From the cell containing the given text, extract its center point as (x, y) coordinate. 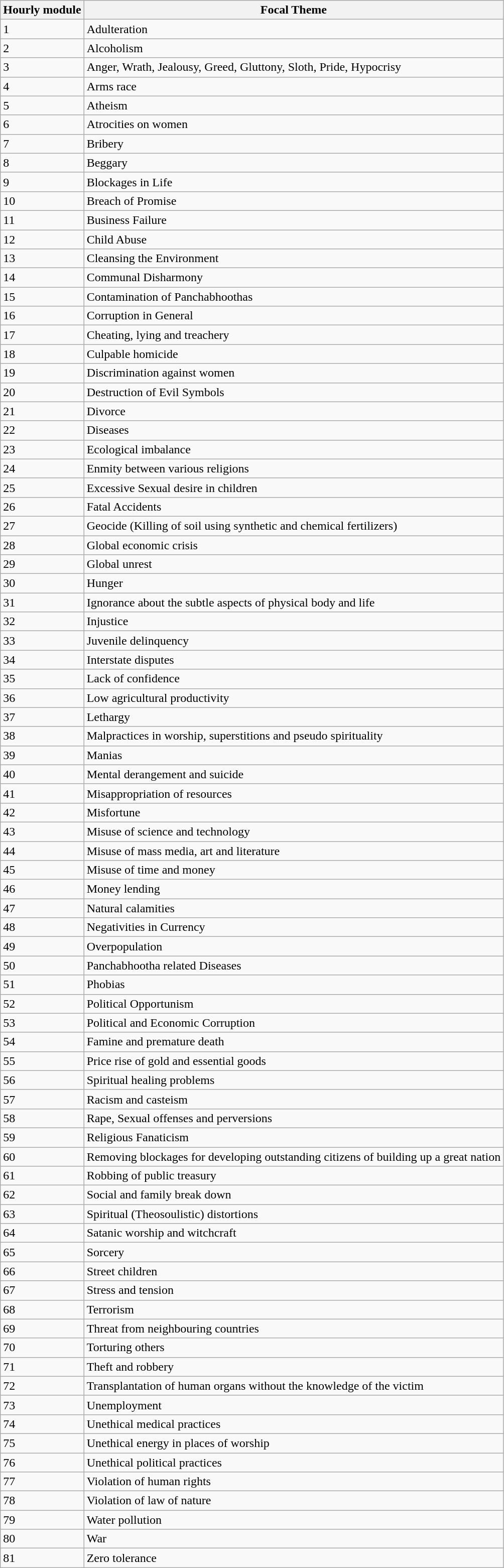
74 (42, 1424)
Transplantation of human organs without the knowledge of the victim (294, 1386)
Communal Disharmony (294, 278)
Stress and tension (294, 1290)
Religious Fanaticism (294, 1137)
Zero tolerance (294, 1558)
33 (42, 641)
Fatal Accidents (294, 507)
Discrimination against women (294, 373)
13 (42, 259)
66 (42, 1271)
59 (42, 1137)
28 (42, 545)
24 (42, 468)
1 (42, 29)
18 (42, 354)
Juvenile delinquency (294, 641)
Sorcery (294, 1252)
46 (42, 889)
Social and family break down (294, 1195)
Robbing of public treasury (294, 1176)
31 (42, 602)
67 (42, 1290)
Destruction of Evil Symbols (294, 392)
Famine and premature death (294, 1042)
77 (42, 1482)
45 (42, 870)
11 (42, 220)
Unethical medical practices (294, 1424)
Panchabhootha related Diseases (294, 966)
Beggary (294, 163)
60 (42, 1156)
23 (42, 449)
Rape, Sexual offenses and perversions (294, 1118)
Global economic crisis (294, 545)
30 (42, 583)
41 (42, 793)
Misappropriation of resources (294, 793)
Adulteration (294, 29)
25 (42, 488)
34 (42, 660)
61 (42, 1176)
Arms race (294, 86)
Spiritual healing problems (294, 1080)
53 (42, 1023)
52 (42, 1004)
Alcoholism (294, 48)
20 (42, 392)
9 (42, 182)
44 (42, 851)
Price rise of gold and essential goods (294, 1061)
Violation of human rights (294, 1482)
38 (42, 736)
Water pollution (294, 1520)
Anger, Wrath, Jealousy, Greed, Gluttony, Sloth, Pride, Hypocrisy (294, 67)
62 (42, 1195)
Torturing others (294, 1348)
Atrocities on women (294, 125)
Business Failure (294, 220)
16 (42, 316)
3 (42, 67)
56 (42, 1080)
37 (42, 717)
Cheating, lying and treachery (294, 335)
71 (42, 1367)
19 (42, 373)
39 (42, 755)
57 (42, 1099)
Money lending (294, 889)
22 (42, 430)
Unethical political practices (294, 1463)
Interstate disputes (294, 660)
5 (42, 105)
Enmity between various religions (294, 468)
Racism and casteism (294, 1099)
2 (42, 48)
Spiritual (Theosoulistic) distortions (294, 1214)
Bribery (294, 144)
Street children (294, 1271)
Negativities in Currency (294, 927)
Breach of Promise (294, 201)
Phobias (294, 985)
64 (42, 1233)
Hunger (294, 583)
Unethical energy in places of worship (294, 1443)
Theft and robbery (294, 1367)
Corruption in General (294, 316)
58 (42, 1118)
35 (42, 679)
65 (42, 1252)
51 (42, 985)
48 (42, 927)
Misfortune (294, 812)
15 (42, 297)
79 (42, 1520)
32 (42, 622)
Cleansing the Environment (294, 259)
36 (42, 698)
55 (42, 1061)
Satanic worship and witchcraft (294, 1233)
Contamination of Panchabhoothas (294, 297)
29 (42, 564)
40 (42, 774)
Misuse of science and technology (294, 831)
21 (42, 411)
War (294, 1539)
17 (42, 335)
76 (42, 1463)
Divorce (294, 411)
80 (42, 1539)
4 (42, 86)
72 (42, 1386)
Culpable homicide (294, 354)
Unemployment (294, 1405)
Overpopulation (294, 946)
43 (42, 831)
Lack of confidence (294, 679)
12 (42, 239)
Manias (294, 755)
Global unrest (294, 564)
Geocide (Killing of soil using synthetic and chemical fertilizers) (294, 526)
6 (42, 125)
Hourly module (42, 10)
Excessive Sexual desire in children (294, 488)
Blockages in Life (294, 182)
Natural calamities (294, 908)
Child Abuse (294, 239)
42 (42, 812)
81 (42, 1558)
75 (42, 1443)
Low agricultural productivity (294, 698)
10 (42, 201)
49 (42, 946)
Atheism (294, 105)
70 (42, 1348)
7 (42, 144)
Misuse of mass media, art and literature (294, 851)
47 (42, 908)
14 (42, 278)
Misuse of time and money (294, 870)
Removing blockages for developing outstanding citizens of building up a great nation (294, 1156)
78 (42, 1501)
73 (42, 1405)
63 (42, 1214)
68 (42, 1309)
Political and Economic Corruption (294, 1023)
Malpractices in worship, superstitions and pseudo spirituality (294, 736)
Threat from neighbouring countries (294, 1329)
Terrorism (294, 1309)
Ecological imbalance (294, 449)
Political Opportunism (294, 1004)
50 (42, 966)
Mental derangement and suicide (294, 774)
Focal Theme (294, 10)
Ignorance about the subtle aspects of physical body and life (294, 602)
Injustice (294, 622)
Diseases (294, 430)
Lethargy (294, 717)
69 (42, 1329)
27 (42, 526)
8 (42, 163)
Violation of law of nature (294, 1501)
26 (42, 507)
54 (42, 1042)
